Detect which cell encompasses the target text, then output its (X, Y) center coordinate. 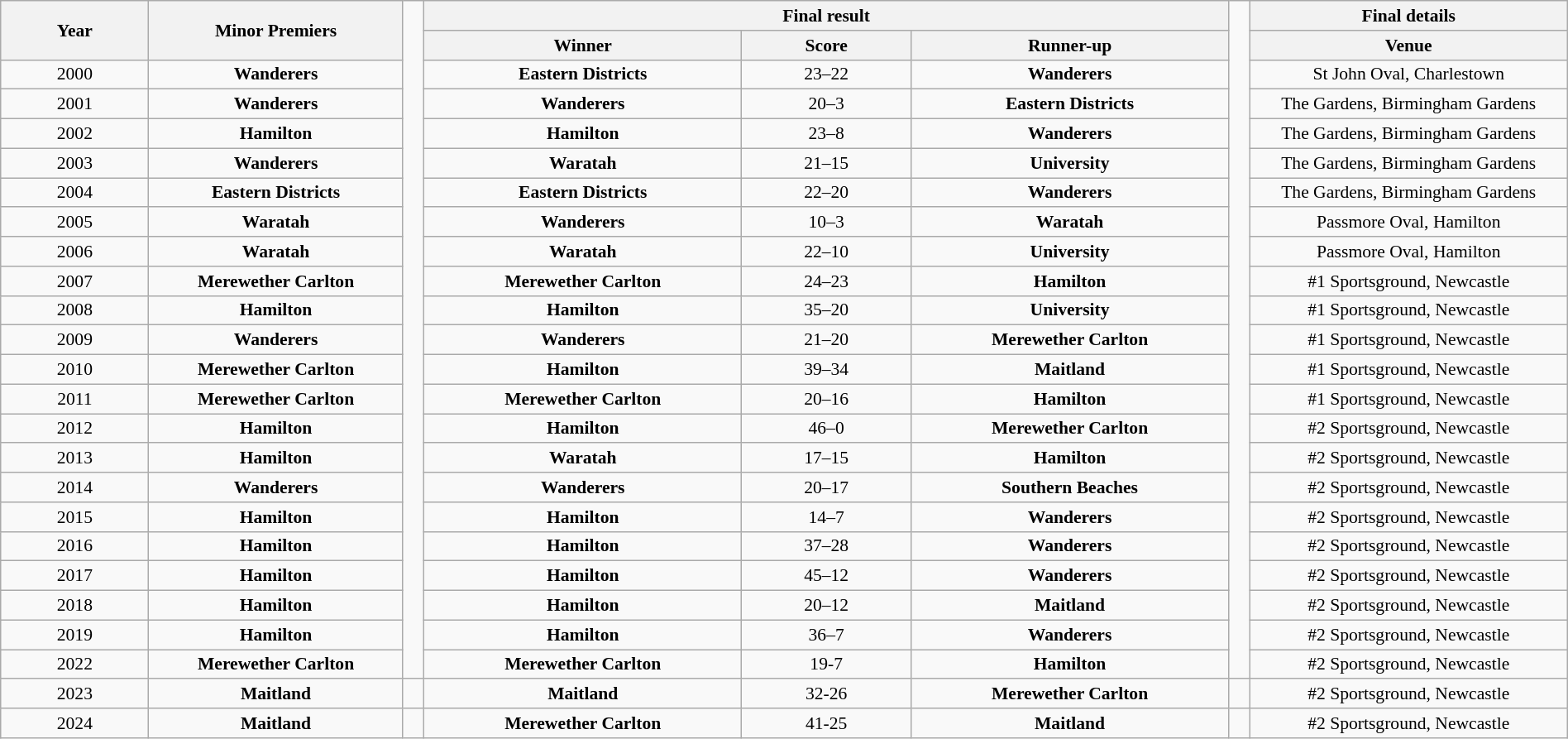
Year (74, 30)
22–10 (827, 252)
2004 (74, 193)
Score (827, 46)
2003 (74, 163)
2009 (74, 340)
Winner (583, 46)
14–7 (827, 517)
39–34 (827, 370)
2001 (74, 104)
10–3 (827, 223)
45–12 (827, 576)
46–0 (827, 429)
21–20 (827, 340)
19-7 (827, 665)
23–22 (827, 74)
21–15 (827, 163)
32-26 (827, 694)
2014 (74, 487)
St John Oval, Charlestown (1408, 74)
2012 (74, 429)
20–17 (827, 487)
41-25 (827, 723)
23–8 (827, 134)
2005 (74, 223)
2000 (74, 74)
2015 (74, 517)
2019 (74, 635)
2002 (74, 134)
Minor Premiers (276, 30)
Runner-up (1070, 46)
22–20 (827, 193)
36–7 (827, 635)
Southern Beaches (1070, 487)
2011 (74, 399)
20–12 (827, 606)
2007 (74, 281)
2010 (74, 370)
20–16 (827, 399)
2024 (74, 723)
Venue (1408, 46)
2016 (74, 546)
2013 (74, 458)
2023 (74, 694)
20–3 (827, 104)
2006 (74, 252)
17–15 (827, 458)
2018 (74, 606)
35–20 (827, 310)
Final details (1408, 16)
Final result (827, 16)
2017 (74, 576)
37–28 (827, 546)
2008 (74, 310)
24–23 (827, 281)
2022 (74, 665)
